Search for the cell housing the specified text and yield its [x, y] center coordinate. 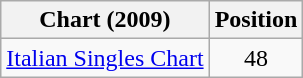
Italian Singles Chart [105, 58]
48 [256, 58]
Chart (2009) [105, 20]
Position [256, 20]
